Find where the given text appears and provide that cell's center as [X, Y] coordinate. 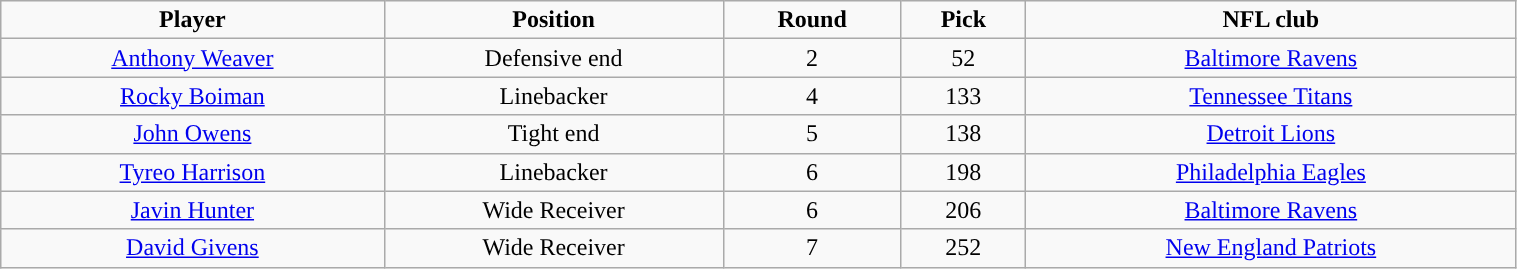
Javin Hunter [192, 210]
Tyreo Harrison [192, 172]
Position [554, 20]
206 [964, 210]
5 [812, 134]
NFL club [1271, 20]
Philadelphia Eagles [1271, 172]
Rocky Boiman [192, 96]
Pick [964, 20]
2 [812, 58]
7 [812, 248]
4 [812, 96]
138 [964, 134]
Defensive end [554, 58]
Anthony Weaver [192, 58]
133 [964, 96]
New England Patriots [1271, 248]
252 [964, 248]
Detroit Lions [1271, 134]
52 [964, 58]
David Givens [192, 248]
Player [192, 20]
198 [964, 172]
Tight end [554, 134]
Round [812, 20]
Tennessee Titans [1271, 96]
John Owens [192, 134]
